Capture the cell that displays the provided text and extract its [X, Y] central coordinate. 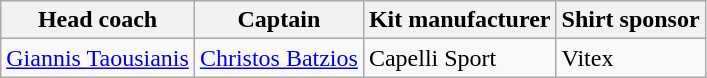
Giannis Taousianis [98, 58]
Christos Batzios [278, 58]
Head coach [98, 20]
Captain [278, 20]
Vitex [630, 58]
Capelli Sport [460, 58]
Shirt sponsor [630, 20]
Kit manufacturer [460, 20]
